Capture the cell that displays the provided text and extract its (x, y) central coordinate. 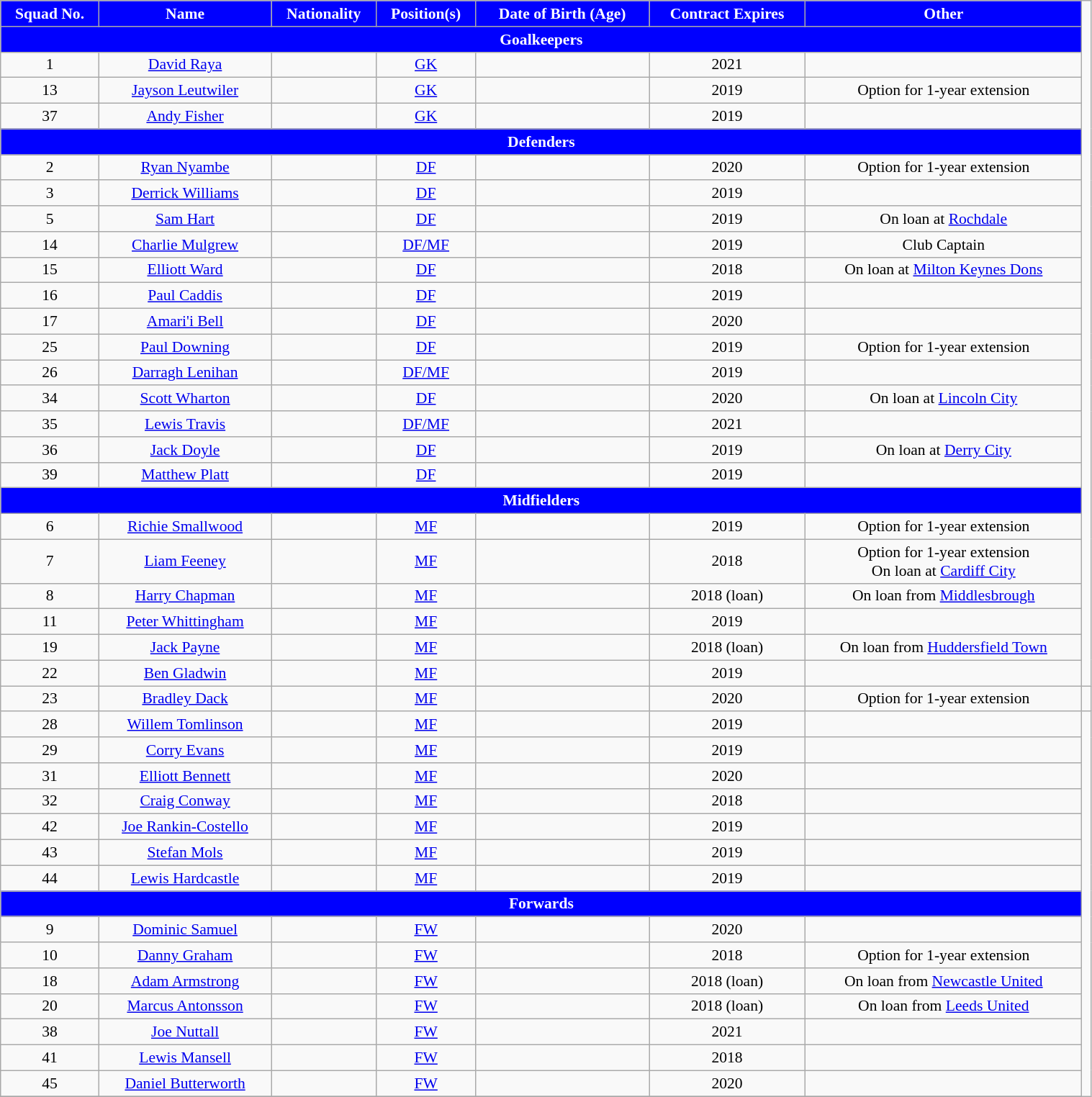
16 (50, 296)
6 (50, 527)
Jack Payne (184, 648)
Lewis Mansell (184, 1058)
Defenders (541, 142)
26 (50, 373)
Liam Feeney (184, 561)
Bradley Dack (184, 699)
Lewis Hardcastle (184, 878)
Club Captain (944, 245)
Nationality (324, 14)
20 (50, 1006)
Lewis Travis (184, 424)
44 (50, 878)
Jack Doyle (184, 450)
41 (50, 1058)
Jayson Leutwiler (184, 91)
23 (50, 699)
29 (50, 750)
Derrick Williams (184, 194)
39 (50, 475)
Sam Hart (184, 219)
Paul Caddis (184, 296)
Scott Wharton (184, 399)
15 (50, 270)
32 (50, 801)
35 (50, 424)
On loan at Lincoln City (944, 399)
Corry Evans (184, 750)
9 (50, 930)
Ben Gladwin (184, 673)
38 (50, 1032)
14 (50, 245)
On loan at Rochdale (944, 219)
45 (50, 1083)
Amari'i Bell (184, 322)
Dominic Samuel (184, 930)
On loan from Newcastle United (944, 981)
On loan at Derry City (944, 450)
Daniel Butterworth (184, 1083)
Elliott Ward (184, 270)
13 (50, 91)
Marcus Antonsson (184, 1006)
Paul Downing (184, 347)
2 (50, 168)
1 (50, 65)
19 (50, 648)
3 (50, 194)
Adam Armstrong (184, 981)
Contract Expires (727, 14)
Stefan Mols (184, 853)
42 (50, 827)
Goalkeepers (541, 40)
8 (50, 596)
Andy Fisher (184, 117)
Position(s) (426, 14)
David Raya (184, 65)
On loan at Milton Keynes Dons (944, 270)
Richie Smallwood (184, 527)
Joe Rankin-Costello (184, 827)
Forwards (541, 904)
On loan from Huddersfield Town (944, 648)
Joe Nuttall (184, 1032)
Craig Conway (184, 801)
17 (50, 322)
11 (50, 622)
Midfielders (541, 501)
18 (50, 981)
7 (50, 561)
Squad No. (50, 14)
25 (50, 347)
Harry Chapman (184, 596)
28 (50, 725)
Charlie Mulgrew (184, 245)
On loan from Leeds United (944, 1006)
Name (184, 14)
36 (50, 450)
Other (944, 14)
37 (50, 117)
43 (50, 853)
10 (50, 955)
22 (50, 673)
Peter Whittingham (184, 622)
Willem Tomlinson (184, 725)
Option for 1-year extension On loan at Cardiff City (944, 561)
31 (50, 776)
5 (50, 219)
Darragh Lenihan (184, 373)
Ryan Nyambe (184, 168)
Elliott Bennett (184, 776)
34 (50, 399)
Matthew Platt (184, 475)
Date of Birth (Age) (563, 14)
On loan from Middlesbrough (944, 596)
Danny Graham (184, 955)
